Output the (X, Y) coordinate of the center of the cell containing the given text.  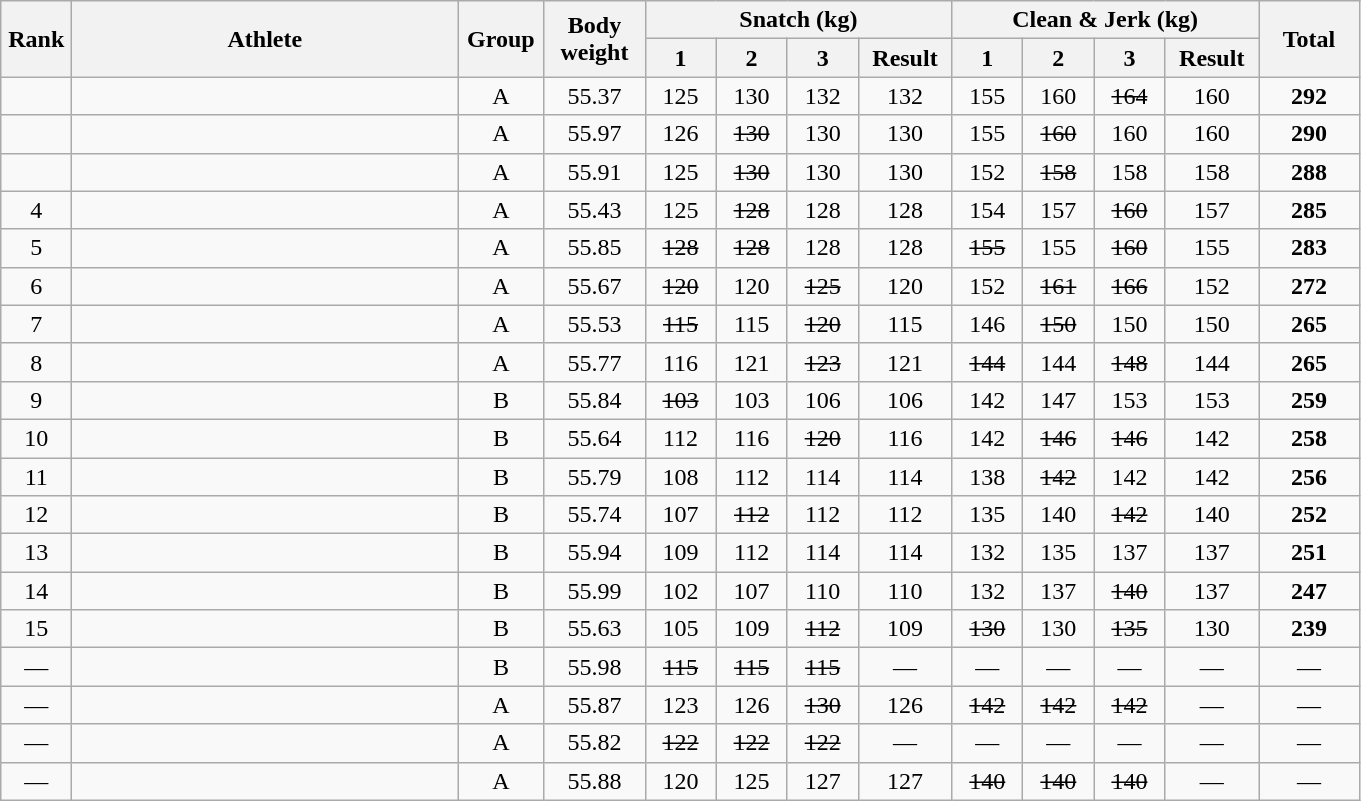
4 (36, 210)
251 (1308, 553)
55.82 (594, 743)
55.77 (594, 362)
13 (36, 553)
272 (1308, 286)
154 (988, 210)
Body weight (594, 39)
55.43 (594, 210)
239 (1308, 629)
Total (1308, 39)
105 (680, 629)
55.94 (594, 553)
148 (1130, 362)
138 (988, 477)
55.63 (594, 629)
247 (1308, 591)
161 (1058, 286)
11 (36, 477)
55.74 (594, 515)
290 (1308, 134)
55.37 (594, 96)
55.84 (594, 400)
7 (36, 324)
55.64 (594, 438)
102 (680, 591)
259 (1308, 400)
Group (501, 39)
9 (36, 400)
55.91 (594, 172)
283 (1308, 248)
12 (36, 515)
166 (1130, 286)
147 (1058, 400)
164 (1130, 96)
5 (36, 248)
Athlete (265, 39)
256 (1308, 477)
55.97 (594, 134)
10 (36, 438)
Snatch (kg) (798, 20)
55.87 (594, 705)
55.99 (594, 591)
6 (36, 286)
Clean & Jerk (kg) (1106, 20)
15 (36, 629)
55.85 (594, 248)
288 (1308, 172)
55.53 (594, 324)
55.98 (594, 667)
285 (1308, 210)
55.79 (594, 477)
108 (680, 477)
252 (1308, 515)
258 (1308, 438)
292 (1308, 96)
14 (36, 591)
55.67 (594, 286)
8 (36, 362)
55.88 (594, 781)
Rank (36, 39)
